Locate the cell with the specified text and output its (x, y) center coordinate. 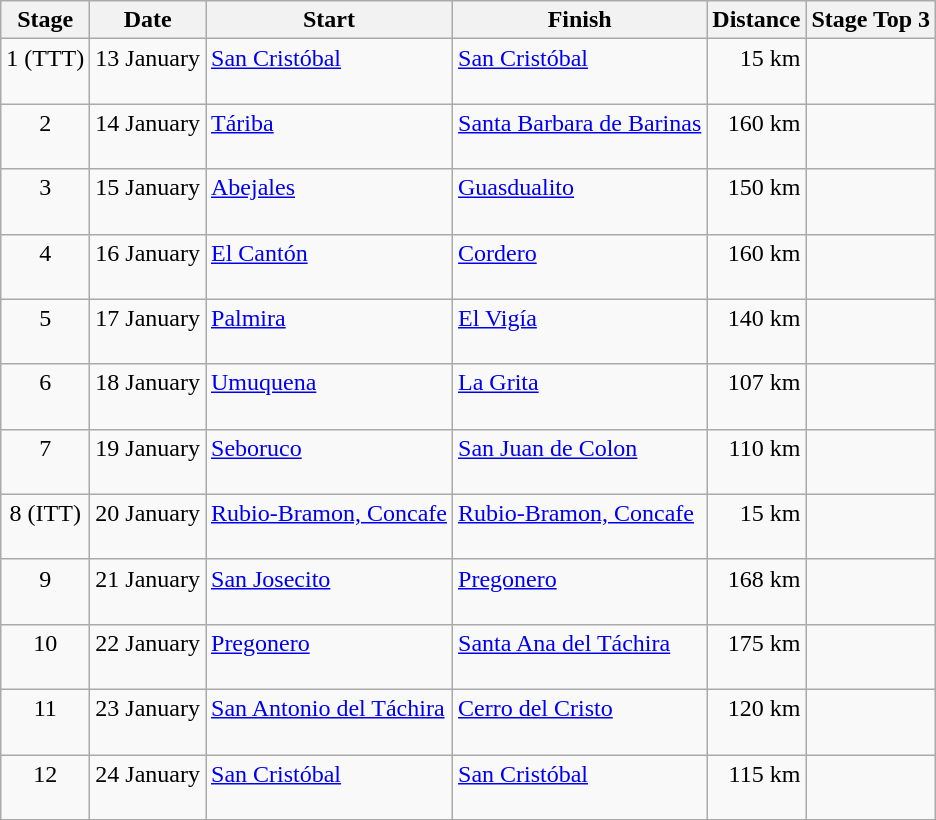
21 January (148, 592)
7 (46, 462)
Abejales (330, 202)
Santa Barbara de Barinas (580, 136)
150 km (756, 202)
8 (ITT) (46, 526)
16 January (148, 266)
Santa Ana del Táchira (580, 656)
Distance (756, 20)
Seboruco (330, 462)
Palmira (330, 332)
San Antonio del Táchira (330, 722)
Guasdualito (580, 202)
6 (46, 396)
18 January (148, 396)
9 (46, 592)
168 km (756, 592)
1 (TTT) (46, 72)
3 (46, 202)
Cordero (580, 266)
23 January (148, 722)
Táriba (330, 136)
110 km (756, 462)
Date (148, 20)
175 km (756, 656)
Start (330, 20)
10 (46, 656)
Stage Top 3 (871, 20)
17 January (148, 332)
La Grita (580, 396)
11 (46, 722)
19 January (148, 462)
24 January (148, 786)
Umuquena (330, 396)
140 km (756, 332)
El Vigía (580, 332)
4 (46, 266)
12 (46, 786)
20 January (148, 526)
115 km (756, 786)
Cerro del Cristo (580, 722)
120 km (756, 722)
15 January (148, 202)
5 (46, 332)
Finish (580, 20)
El Cantón (330, 266)
San Juan de Colon (580, 462)
107 km (756, 396)
San Josecito (330, 592)
22 January (148, 656)
13 January (148, 72)
Stage (46, 20)
14 January (148, 136)
2 (46, 136)
